Return the (X, Y) coordinate for the center point of the cell that contains the specified text.  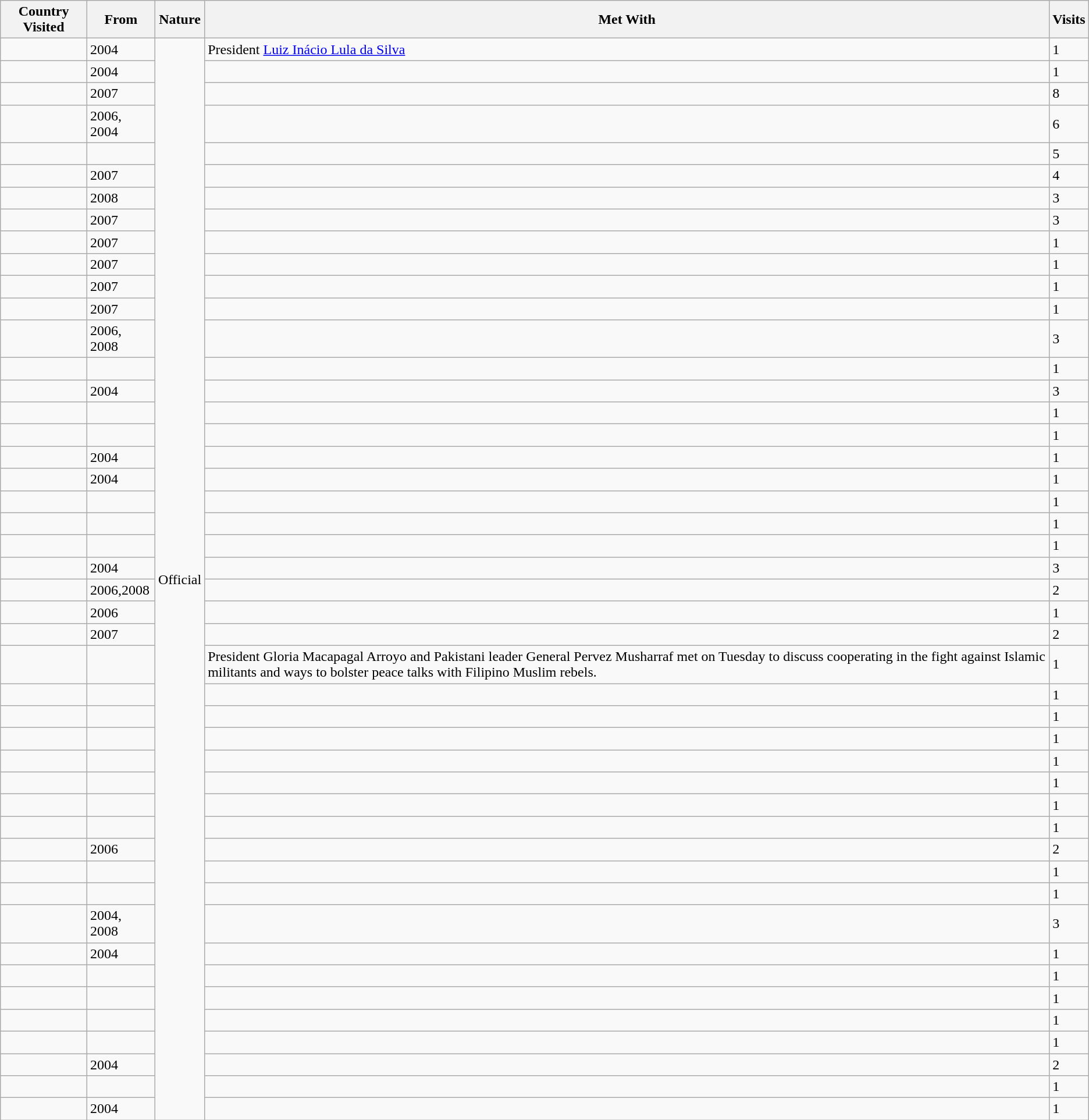
Official (179, 579)
2006,2008 (121, 590)
Visits (1069, 20)
2008 (121, 198)
4 (1069, 176)
2004, 2008 (121, 924)
From (121, 20)
Nature (179, 20)
2006, 2008 (121, 339)
Country Visited (44, 20)
8 (1069, 94)
2006, 2004 (121, 123)
5 (1069, 154)
President Luiz Inácio Lula da Silva (627, 49)
6 (1069, 123)
Met With (627, 20)
